Pinpoint the cell where the given text exists, returning its (X, Y) midpoint coordinate. 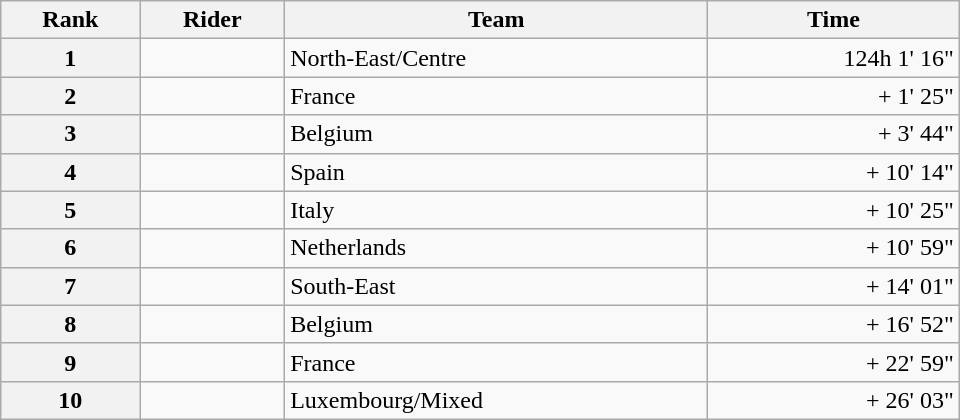
North-East/Centre (496, 58)
7 (70, 286)
+ 3' 44" (834, 134)
Spain (496, 172)
South-East (496, 286)
Time (834, 20)
+ 10' 59" (834, 248)
124h 1' 16" (834, 58)
+ 10' 14" (834, 172)
+ 10' 25" (834, 210)
2 (70, 96)
6 (70, 248)
9 (70, 362)
10 (70, 400)
+ 1' 25" (834, 96)
Rank (70, 20)
+ 22' 59" (834, 362)
+ 16' 52" (834, 324)
+ 26' 03" (834, 400)
Rider (212, 20)
Netherlands (496, 248)
Italy (496, 210)
8 (70, 324)
5 (70, 210)
4 (70, 172)
1 (70, 58)
Team (496, 20)
3 (70, 134)
+ 14' 01" (834, 286)
Luxembourg/Mixed (496, 400)
